Provide the [X, Y] coordinate of the cell's center where the given text is located.  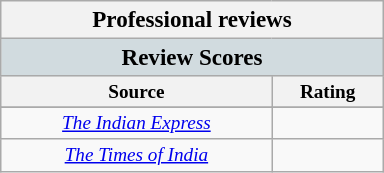
Source [136, 92]
Rating [328, 92]
Review Scores [192, 57]
Professional reviews [192, 20]
The Times of India [136, 155]
The Indian Express [136, 124]
